Pinpoint the cell where the given text exists, returning its (x, y) midpoint coordinate. 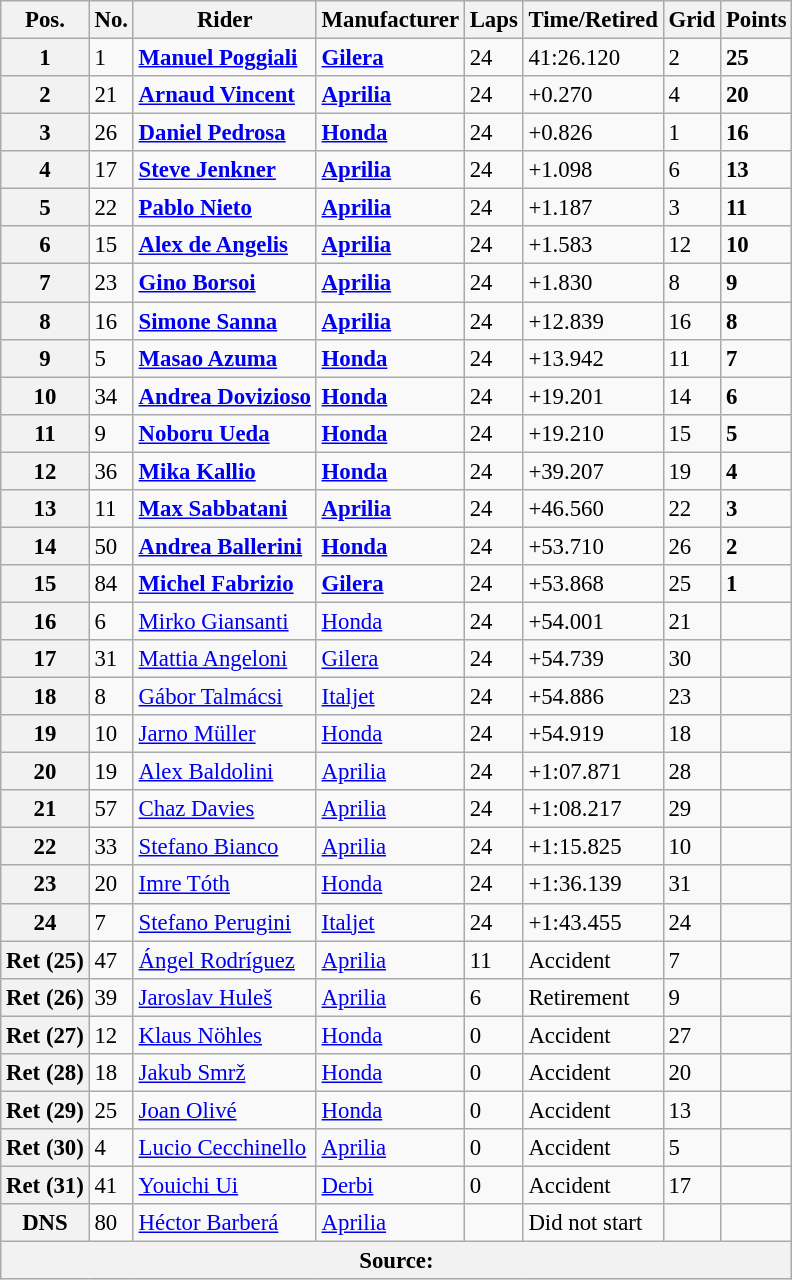
Pablo Nieto (224, 208)
+54.886 (593, 697)
DNS (45, 1223)
Stefano Bianco (224, 847)
Manuel Poggiali (224, 58)
50 (111, 546)
Mattia Angeloni (224, 659)
Max Sabbatani (224, 509)
Ret (27) (45, 1035)
Simone Sanna (224, 321)
34 (111, 396)
Ret (29) (45, 1110)
47 (111, 960)
Manufacturer (390, 20)
Ret (25) (45, 960)
Andrea Dovizioso (224, 396)
Laps (494, 20)
Steve Jenkner (224, 170)
57 (111, 809)
36 (111, 471)
Chaz Davies (224, 809)
Klaus Nöhles (224, 1035)
Imre Tóth (224, 885)
Rider (224, 20)
Arnaud Vincent (224, 95)
Alex Baldolini (224, 772)
Daniel Pedrosa (224, 133)
+53.868 (593, 584)
Mirko Giansanti (224, 621)
Gábor Talmácsi (224, 697)
Ret (30) (45, 1148)
+54.739 (593, 659)
33 (111, 847)
39 (111, 997)
+12.839 (593, 321)
Ret (28) (45, 1073)
29 (692, 809)
+1.187 (593, 208)
+46.560 (593, 509)
+19.210 (593, 433)
Lucio Cecchinello (224, 1148)
Joan Olivé (224, 1110)
+1.098 (593, 170)
Stefano Perugini (224, 922)
Andrea Ballerini (224, 546)
Jakub Smrž (224, 1073)
+1.830 (593, 283)
Gino Borsoi (224, 283)
Masao Azuma (224, 358)
28 (692, 772)
41 (111, 1185)
Grid (692, 20)
Did not start (593, 1223)
Héctor Barberá (224, 1223)
Ret (26) (45, 997)
30 (692, 659)
+19.201 (593, 396)
Jaroslav Huleš (224, 997)
Jarno Müller (224, 734)
84 (111, 584)
+54.919 (593, 734)
Michel Fabrizio (224, 584)
Retirement (593, 997)
Noboru Ueda (224, 433)
Mika Kallio (224, 471)
+13.942 (593, 358)
27 (692, 1035)
+54.001 (593, 621)
No. (111, 20)
+0.270 (593, 95)
+1:43.455 (593, 922)
Alex de Angelis (224, 245)
Ret (31) (45, 1185)
+39.207 (593, 471)
80 (111, 1223)
Source: (396, 1261)
Youichi Ui (224, 1185)
Pos. (45, 20)
+1:08.217 (593, 809)
+1:07.871 (593, 772)
Derbi (390, 1185)
+1.583 (593, 245)
41:26.120 (593, 58)
Points (756, 20)
+1:15.825 (593, 847)
Time/Retired (593, 20)
+0.826 (593, 133)
+1:36.139 (593, 885)
Ángel Rodríguez (224, 960)
+53.710 (593, 546)
